Pinpoint the cell where the given text exists, returning its [X, Y] midpoint coordinate. 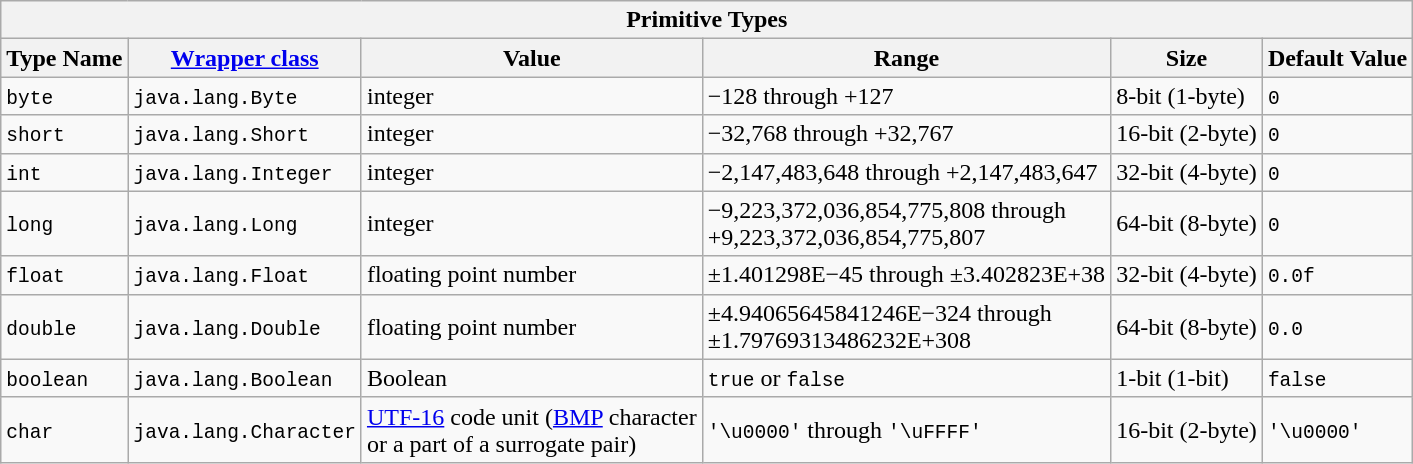
0.0 [1337, 326]
'\u0000' through '\uFFFF' [906, 430]
0.0f [1337, 275]
java.lang.Byte [244, 96]
int [64, 172]
−2,147,483,648 through +2,147,483,647 [906, 172]
−128 through +127 [906, 96]
−9,223,372,036,854,775,808 through +9,223,372,036,854,775,807 [906, 224]
Size [1187, 58]
±1.401298E−45 through ±3.402823E+38 [906, 275]
byte [64, 96]
Wrapper class [244, 58]
Range [906, 58]
java.lang.Short [244, 134]
Boolean [532, 378]
java.lang.Float [244, 275]
Value [532, 58]
−32,768 through +32,767 [906, 134]
true or false [906, 378]
long [64, 224]
java.lang.Long [244, 224]
'\u0000' [1337, 430]
1-bit (1-bit) [1187, 378]
float [64, 275]
Type Name [64, 58]
java.lang.Character [244, 430]
boolean [64, 378]
UTF-16 code unit (BMP characteror a part of a surrogate pair) [532, 430]
Primitive Types [707, 20]
false [1337, 378]
±4.94065645841246E−324 through ±1.79769313486232E+308 [906, 326]
8-bit (1-byte) [1187, 96]
short [64, 134]
java.lang.Integer [244, 172]
java.lang.Boolean [244, 378]
double [64, 326]
java.lang.Double [244, 326]
Default Value [1337, 58]
char [64, 430]
